Return the [X, Y] coordinate for the center point of the cell that contains the specified text.  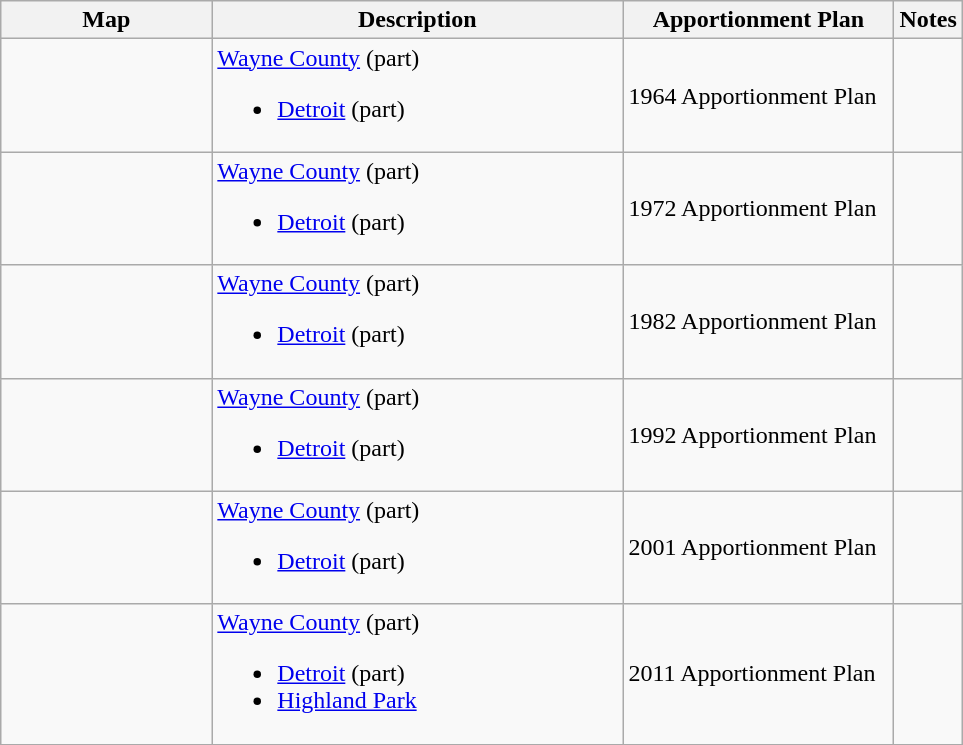
Description [418, 20]
Apportionment Plan [758, 20]
Map [106, 20]
1964 Apportionment Plan [758, 96]
2001 Apportionment Plan [758, 548]
1982 Apportionment Plan [758, 322]
2011 Apportionment Plan [758, 674]
1992 Apportionment Plan [758, 434]
Notes [928, 20]
Wayne County (part)Detroit (part)Highland Park [418, 674]
1972 Apportionment Plan [758, 208]
